For the text-containing cell, return its midpoint in (X, Y) coordinate format. 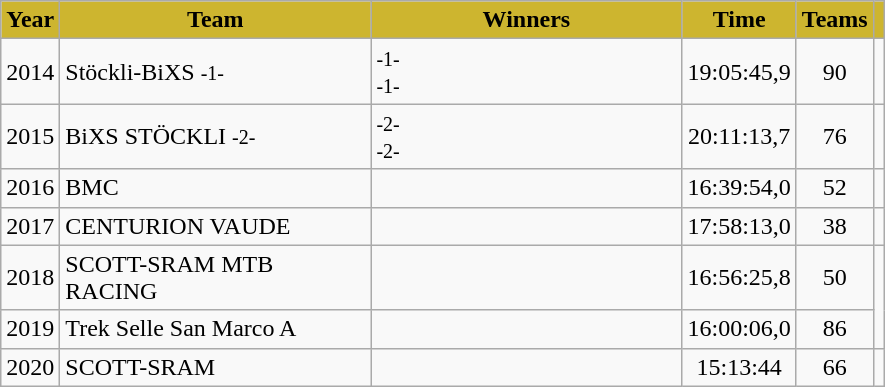
38 (834, 226)
2016 (30, 188)
SCOTT-SRAM (216, 367)
Teams (834, 20)
90 (834, 72)
19:05:45,9 (739, 72)
-2- -2- (526, 136)
Year (30, 20)
50 (834, 278)
Stöckli-BiXS -1- (216, 72)
16:39:54,0 (739, 188)
-1- -1- (526, 72)
76 (834, 136)
52 (834, 188)
2015 (30, 136)
2018 (30, 278)
SCOTT-SRAM MTB RACING (216, 278)
CENTURION VAUDE (216, 226)
15:13:44 (739, 367)
Winners (526, 20)
2020 (30, 367)
16:00:06,0 (739, 329)
2014 (30, 72)
20:11:13,7 (739, 136)
BiXS STÖCKLI -2- (216, 136)
Time (739, 20)
17:58:13,0 (739, 226)
2019 (30, 329)
86 (834, 329)
16:56:25,8 (739, 278)
2017 (30, 226)
Trek Selle San Marco A (216, 329)
BMC (216, 188)
Team (216, 20)
66 (834, 367)
